Extract the (X, Y) coordinate from the center of the cell holding the provided text.  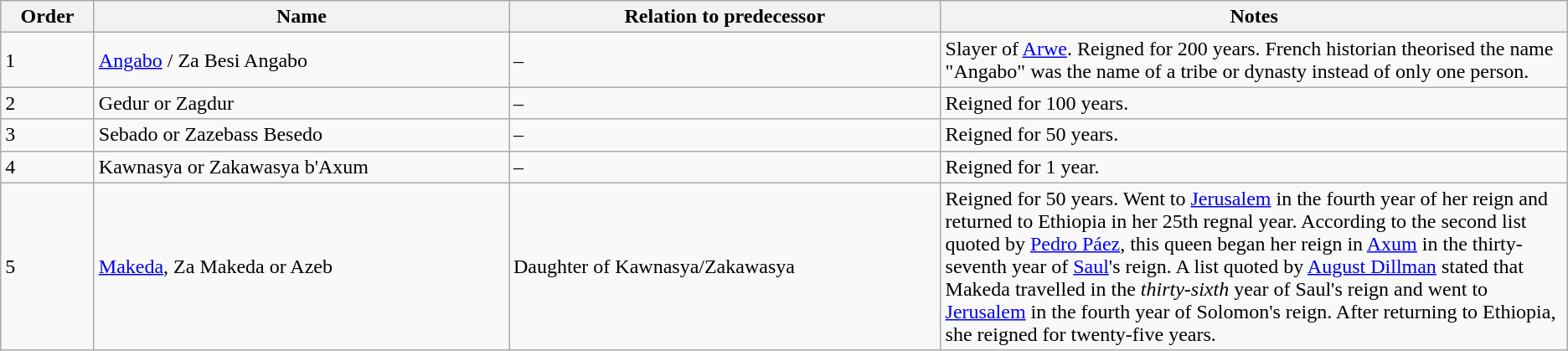
Slayer of Arwe. Reigned for 200 years. French historian theorised the name "Angabo" was the name of a tribe or dynasty instead of only one person. (1254, 60)
Kawnasya or Zakawasya b'Axum (302, 167)
4 (48, 167)
Reigned for 100 years. (1254, 103)
Angabo / Za Besi Angabo (302, 60)
Makeda, Za Makeda or Azeb (302, 266)
Notes (1254, 17)
Reigned for 1 year. (1254, 167)
Gedur or Zagdur (302, 103)
2 (48, 103)
Sebado or Zazebass Besedo (302, 135)
Reigned for 50 years. (1254, 135)
Daughter of Kawnasya/Zakawasya (725, 266)
5 (48, 266)
Relation to predecessor (725, 17)
3 (48, 135)
1 (48, 60)
Order (48, 17)
Name (302, 17)
